Detect which cell encompasses the target text, then output its [X, Y] center coordinate. 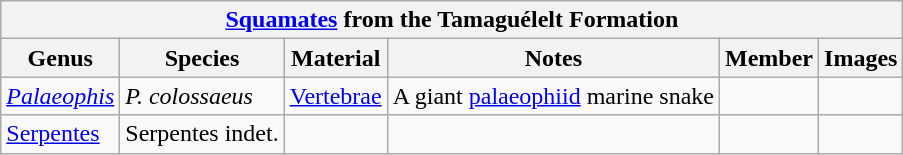
Material [336, 58]
Genus [60, 58]
Species [202, 58]
Images [861, 58]
Notes [553, 58]
A giant palaeophiid marine snake [553, 96]
Serpentes [60, 134]
Vertebrae [336, 96]
P. colossaeus [202, 96]
Serpentes indet. [202, 134]
Member [770, 58]
Squamates from the Tamaguélelt Formation [452, 20]
Palaeophis [60, 96]
